From the cell containing the given text, extract its center point as [X, Y] coordinate. 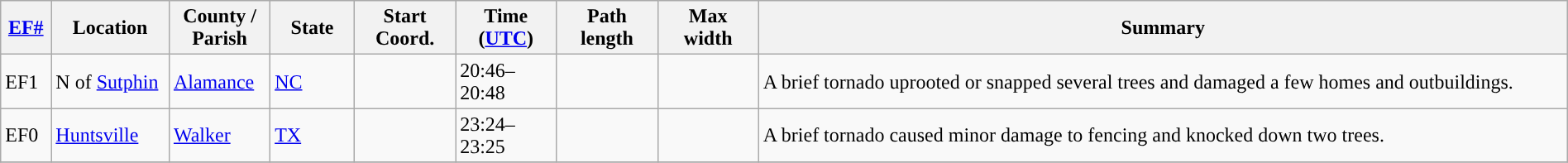
Start Coord. [404, 28]
State [313, 28]
Walker [219, 136]
Huntsville [111, 136]
EF0 [26, 136]
20:46–20:48 [506, 81]
TX [313, 136]
EF1 [26, 81]
EF# [26, 28]
County / Parish [219, 28]
Path length [607, 28]
N of Sutphin [111, 81]
Max width [708, 28]
NC [313, 81]
A brief tornado uprooted or snapped several trees and damaged a few homes and outbuildings. [1163, 81]
Time (UTC) [506, 28]
Location [111, 28]
Summary [1163, 28]
Alamance [219, 81]
A brief tornado caused minor damage to fencing and knocked down two trees. [1163, 136]
23:24–23:25 [506, 136]
